Detect which cell encompasses the target text, then output its [X, Y] center coordinate. 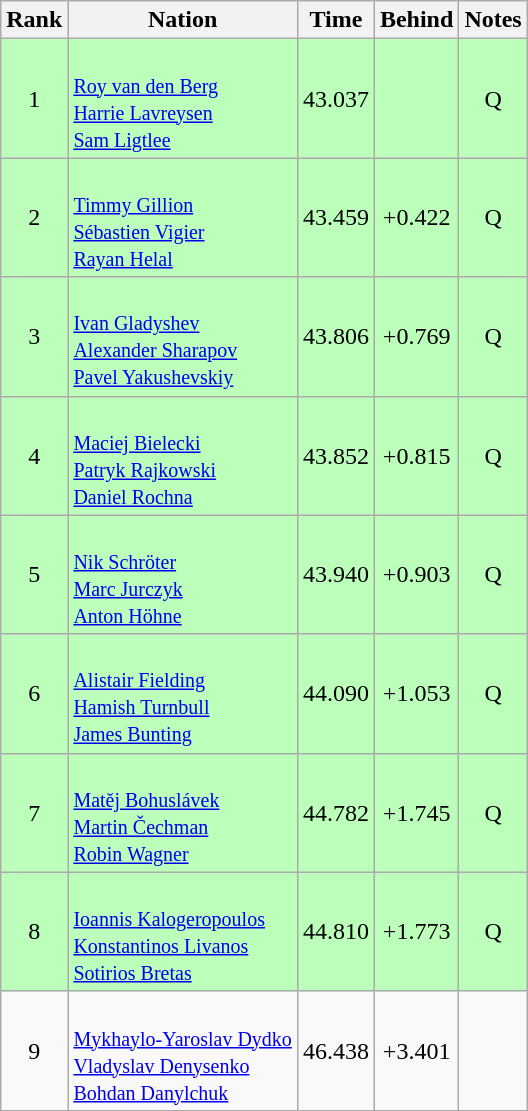
Timmy GillionSébastien VigierRayan Helal [183, 218]
2 [34, 218]
6 [34, 694]
Matěj BohuslávekMartin ČechmanRobin Wagner [183, 812]
Nation [183, 20]
+0.769 [416, 336]
43.806 [336, 336]
Behind [416, 20]
44.090 [336, 694]
Roy van den BergHarrie LavreysenSam Ligtlee [183, 98]
Nik SchröterMarc JurczykAnton Höhne [183, 574]
9 [34, 1050]
44.810 [336, 932]
7 [34, 812]
+0.422 [416, 218]
+1.773 [416, 932]
1 [34, 98]
4 [34, 456]
+0.815 [416, 456]
43.037 [336, 98]
Alistair FieldingHamish TurnbullJames Bunting [183, 694]
+3.401 [416, 1050]
Time [336, 20]
Mykhaylo-Yaroslav DydkoVladyslav DenysenkoBohdan Danylchuk [183, 1050]
5 [34, 574]
+1.745 [416, 812]
Ioannis KalogeropoulosKonstantinos LivanosSotirios Bretas [183, 932]
44.782 [336, 812]
+0.903 [416, 574]
43.852 [336, 456]
43.940 [336, 574]
3 [34, 336]
Rank [34, 20]
43.459 [336, 218]
Notes [493, 20]
Ivan GladyshevAlexander SharapovPavel Yakushevskiy [183, 336]
46.438 [336, 1050]
Maciej BieleckiPatryk RajkowskiDaniel Rochna [183, 456]
8 [34, 932]
+1.053 [416, 694]
